For the text-containing cell, return its midpoint in (x, y) coordinate format. 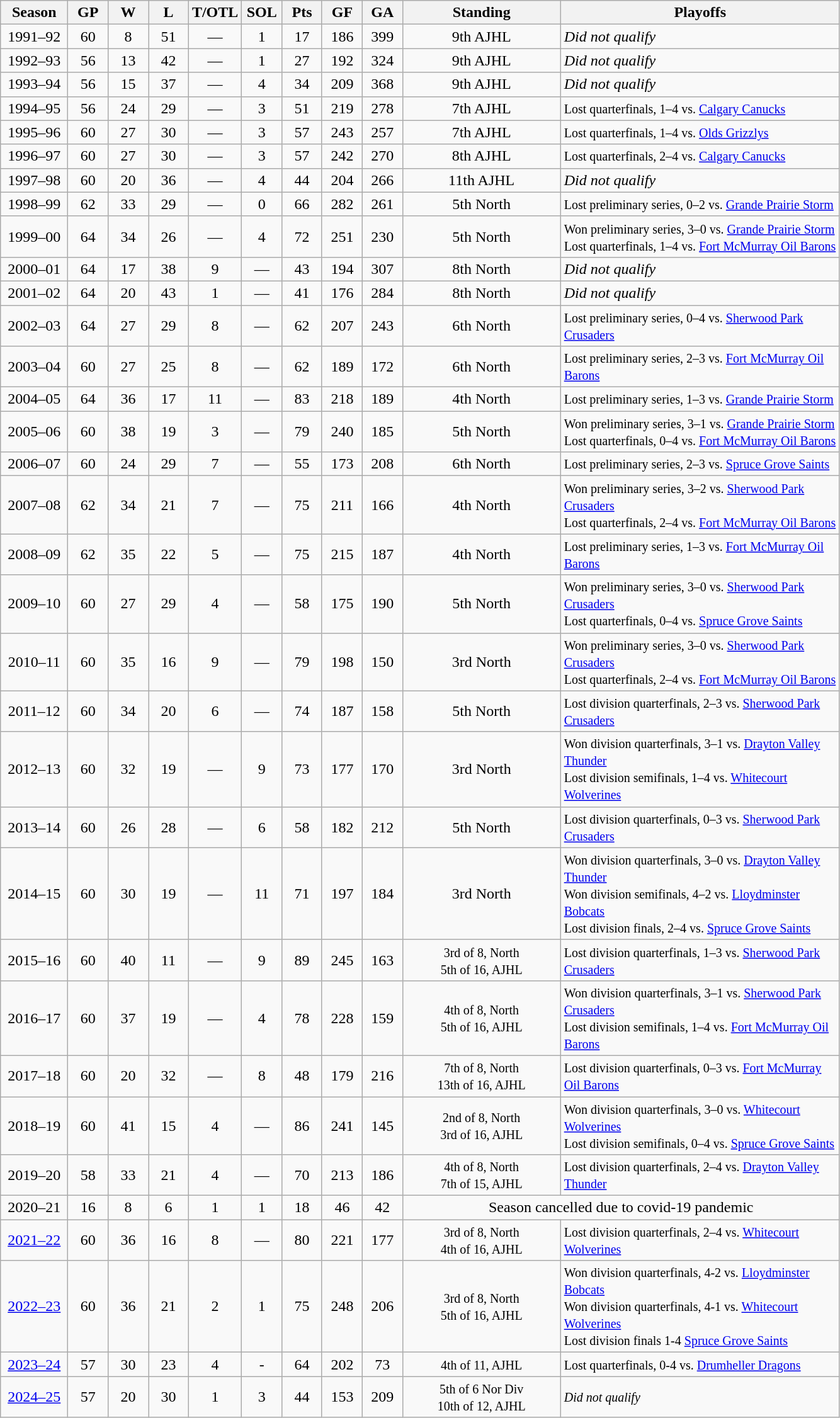
1994–95 (34, 108)
368 (382, 84)
2 (215, 1307)
206 (382, 1307)
70 (302, 1175)
Won division quarterfinals, 3–0 vs. Whitecourt WolverinesLost division semifinals, 0–4 vs. Spruce Grove Saints (700, 1126)
Lost preliminary series, 1–3 vs. Fort McMurray Oil Barons (700, 554)
72 (302, 237)
212 (382, 827)
270 (382, 156)
Lost division quarterfinals, 0–3 vs. Sherwood Park Crusaders (700, 827)
74 (302, 712)
Lost division quarterfinals, 1–3 vs. Sherwood Park Crusaders (700, 960)
1991–92 (34, 37)
176 (342, 293)
78 (302, 1018)
2005–06 (34, 432)
261 (382, 204)
150 (382, 662)
3rd of 8, North4th of 16, AJHL (481, 1240)
Lost quarterfinals, 0-4 vs. Drumheller Dragons (700, 1364)
Lost quarterfinals, 2–4 vs. Calgary Canucks (700, 156)
7th of 8, North13th of 16, AJHL (481, 1075)
159 (382, 1018)
2nd of 8, North3rd of 16, AJHL (481, 1126)
28 (169, 827)
2003–04 (34, 366)
2018–19 (34, 1126)
Won division quarterfinals, 3–1 vs. Drayton Valley ThunderLost division semifinals, 1–4 vs. Whitecourt Wolverines (700, 769)
230 (382, 237)
Won preliminary series, 3–0 vs. Grande Prairie StormLost quarterfinals, 1–4 vs. Fort McMurray Oil Barons (700, 237)
198 (342, 662)
163 (382, 960)
2009–10 (34, 604)
71 (302, 893)
23 (169, 1364)
173 (342, 464)
2023–24 (34, 1364)
Lost preliminary series, 2–3 vs. Spruce Grove Saints (700, 464)
2022–23 (34, 1307)
204 (342, 180)
Lost quarterfinals, 1–4 vs. Olds Grizzlys (700, 132)
251 (342, 237)
Lost division quarterfinals, 2–4 vs. Drayton Valley Thunder (700, 1175)
Lost division quarterfinals, 2–3 vs. Sherwood Park Crusaders (700, 712)
Standing (481, 13)
0 (262, 204)
GF (342, 13)
48 (302, 1075)
22 (169, 554)
218 (342, 399)
Season cancelled due to covid-19 pandemic (621, 1208)
185 (382, 432)
2002–03 (34, 325)
257 (382, 132)
192 (342, 60)
2020–21 (34, 1208)
89 (302, 960)
2013–14 (34, 827)
Lost preliminary series, 0–2 vs. Grande Prairie Storm (700, 204)
2010–11 (34, 662)
2012–13 (34, 769)
184 (382, 893)
Won preliminary series, 3–2 vs. Sherwood Park CrusadersLost quarterfinals, 2–4 vs. Fort McMurray Oil Barons (700, 505)
248 (342, 1307)
2017–18 (34, 1075)
158 (382, 712)
2007–08 (34, 505)
Won preliminary series, 3–0 vs. Sherwood Park CrusadersLost quarterfinals, 2–4 vs. Fort McMurray Oil Barons (700, 662)
T/OTL (215, 13)
4th of 8, North7th of 15, AJHL (481, 1175)
Playoffs (700, 13)
66 (302, 204)
2016–17 (34, 1018)
245 (342, 960)
241 (342, 1126)
1996–97 (34, 156)
18 (302, 1208)
307 (382, 269)
Lost preliminary series, 2–3 vs. Fort McMurray Oil Barons (700, 366)
Lost quarterfinals, 1–4 vs. Calgary Canucks (700, 108)
166 (382, 505)
2015–16 (34, 960)
242 (342, 156)
153 (342, 1397)
282 (342, 204)
2024–25 (34, 1397)
240 (342, 432)
2021–22 (34, 1240)
278 (382, 108)
219 (342, 108)
11th AJHL (481, 180)
- (262, 1364)
324 (382, 60)
8th AJHL (481, 156)
1999–00 (34, 237)
182 (342, 827)
Won preliminary series, 3–0 vs. Sherwood Park CrusadersLost quarterfinals, 0–4 vs. Spruce Grove Saints (700, 604)
SOL (262, 13)
145 (382, 1126)
Lost division quarterfinals, 2–4 vs. Whitecourt Wolverines (700, 1240)
2000–01 (34, 269)
1992–93 (34, 60)
Season (34, 13)
5 (215, 554)
GA (382, 13)
216 (382, 1075)
213 (342, 1175)
2014–15 (34, 893)
Lost division quarterfinals, 0–3 vs. Fort McMurray Oil Barons (700, 1075)
2001–02 (34, 293)
207 (342, 325)
2004–05 (34, 399)
179 (342, 1075)
Won preliminary series, 3–1 vs. Grande Prairie StormLost quarterfinals, 0–4 vs. Fort McMurray Oil Barons (700, 432)
4th of 11, AJHL (481, 1364)
1998–99 (34, 204)
55 (302, 464)
W (128, 13)
80 (302, 1240)
194 (342, 269)
221 (342, 1240)
228 (342, 1018)
46 (342, 1208)
284 (382, 293)
4th of 8, North5th of 16, AJHL (481, 1018)
172 (382, 366)
266 (382, 180)
1997–98 (34, 180)
211 (342, 505)
2008–09 (34, 554)
202 (342, 1364)
399 (382, 37)
Lost preliminary series, 1–3 vs. Grande Prairie Storm (700, 399)
83 (302, 399)
L (169, 13)
Won division quarterfinals, 3–1 vs. Sherwood Park CrusadersLost division semifinals, 1–4 vs. Fort McMurray Oil Barons (700, 1018)
GP (88, 13)
2006–07 (34, 464)
13 (128, 60)
197 (342, 893)
Lost preliminary series, 0–4 vs. Sherwood Park Crusaders (700, 325)
5th of 6 Nor Div10th of 12, AJHL (481, 1397)
215 (342, 554)
40 (128, 960)
2011–12 (34, 712)
175 (342, 604)
2019–20 (34, 1175)
208 (382, 464)
1993–94 (34, 84)
86 (302, 1126)
190 (382, 604)
1995–96 (34, 132)
Pts (302, 13)
170 (382, 769)
25 (169, 366)
